From the cell containing the given text, extract its center point as [X, Y] coordinate. 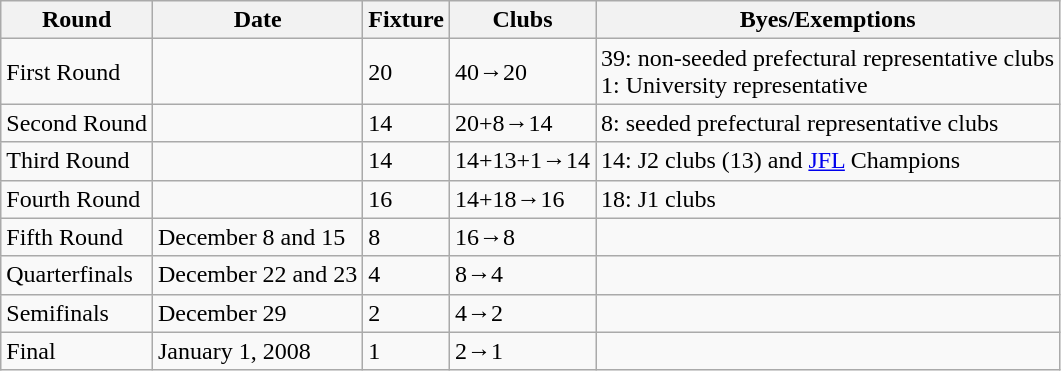
Third Round [77, 161]
8→4 [522, 275]
8: seeded prefectural representative clubs [828, 123]
Fifth Round [77, 237]
16→8 [522, 237]
Clubs [522, 20]
Fourth Round [77, 199]
January 1, 2008 [257, 351]
20+8→14 [522, 123]
14+18→16 [522, 199]
First Round [77, 72]
Date [257, 20]
Quarterfinals [77, 275]
December 8 and 15 [257, 237]
2→1 [522, 351]
Fixture [406, 20]
20 [406, 72]
18: J1 clubs [828, 199]
14: J2 clubs (13) and JFL Champions [828, 161]
Semifinals [77, 313]
40→20 [522, 72]
4→2 [522, 313]
2 [406, 313]
December 29 [257, 313]
39: non-seeded prefectural representative clubs1: University representative [828, 72]
Round [77, 20]
Byes/Exemptions [828, 20]
16 [406, 199]
Final [77, 351]
4 [406, 275]
14+13+1→14 [522, 161]
8 [406, 237]
Second Round [77, 123]
December 22 and 23 [257, 275]
1 [406, 351]
